Determine the [x, y] coordinate at the center of the cell enclosing the given text.  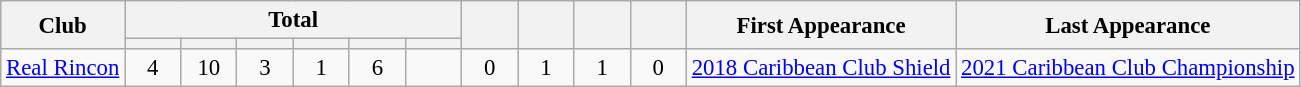
Real Rincon [63, 68]
6 [377, 68]
Last Appearance [1128, 25]
4 [153, 68]
2021 Caribbean Club Championship [1128, 68]
Club [63, 25]
2018 Caribbean Club Shield [820, 68]
Total [294, 20]
10 [209, 68]
First Appearance [820, 25]
3 [265, 68]
